From the cell containing the given text, extract its center point as [x, y] coordinate. 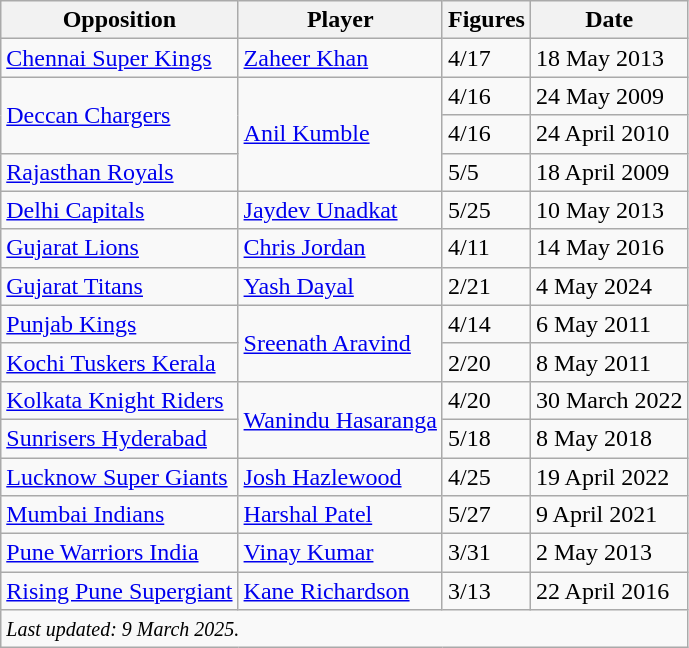
5/18 [486, 438]
Last updated: 9 March 2025. [344, 629]
Date [609, 20]
4/25 [486, 477]
Gujarat Lions [120, 248]
Deccan Chargers [120, 115]
Harshal Patel [340, 515]
8 May 2018 [609, 438]
Rising Pune Supergiant [120, 591]
4/17 [486, 58]
2 May 2013 [609, 553]
3/31 [486, 553]
Anil Kumble [340, 134]
2/20 [486, 362]
Kochi Tuskers Kerala [120, 362]
5/5 [486, 172]
Kolkata Knight Riders [120, 400]
5/25 [486, 210]
Figures [486, 20]
19 April 2022 [609, 477]
Zaheer Khan [340, 58]
Punjab Kings [120, 324]
18 May 2013 [609, 58]
22 April 2016 [609, 591]
3/13 [486, 591]
4/20 [486, 400]
Chennai Super Kings [120, 58]
Sreenath Aravind [340, 343]
30 March 2022 [609, 400]
9 April 2021 [609, 515]
2/21 [486, 286]
18 April 2009 [609, 172]
Delhi Capitals [120, 210]
24 April 2010 [609, 134]
Lucknow Super Giants [120, 477]
Vinay Kumar [340, 553]
4/14 [486, 324]
Player [340, 20]
24 May 2009 [609, 96]
Jaydev Unadkat [340, 210]
8 May 2011 [609, 362]
10 May 2013 [609, 210]
Wanindu Hasaranga [340, 419]
Sunrisers Hyderabad [120, 438]
4 May 2024 [609, 286]
6 May 2011 [609, 324]
Rajasthan Royals [120, 172]
Opposition [120, 20]
5/27 [486, 515]
Yash Dayal [340, 286]
14 May 2016 [609, 248]
Josh Hazlewood [340, 477]
Gujarat Titans [120, 286]
Kane Richardson [340, 591]
Pune Warriors India [120, 553]
Chris Jordan [340, 248]
Mumbai Indians [120, 515]
4/11 [486, 248]
